Determine the [x, y] coordinate at the center of the cell enclosing the given text.  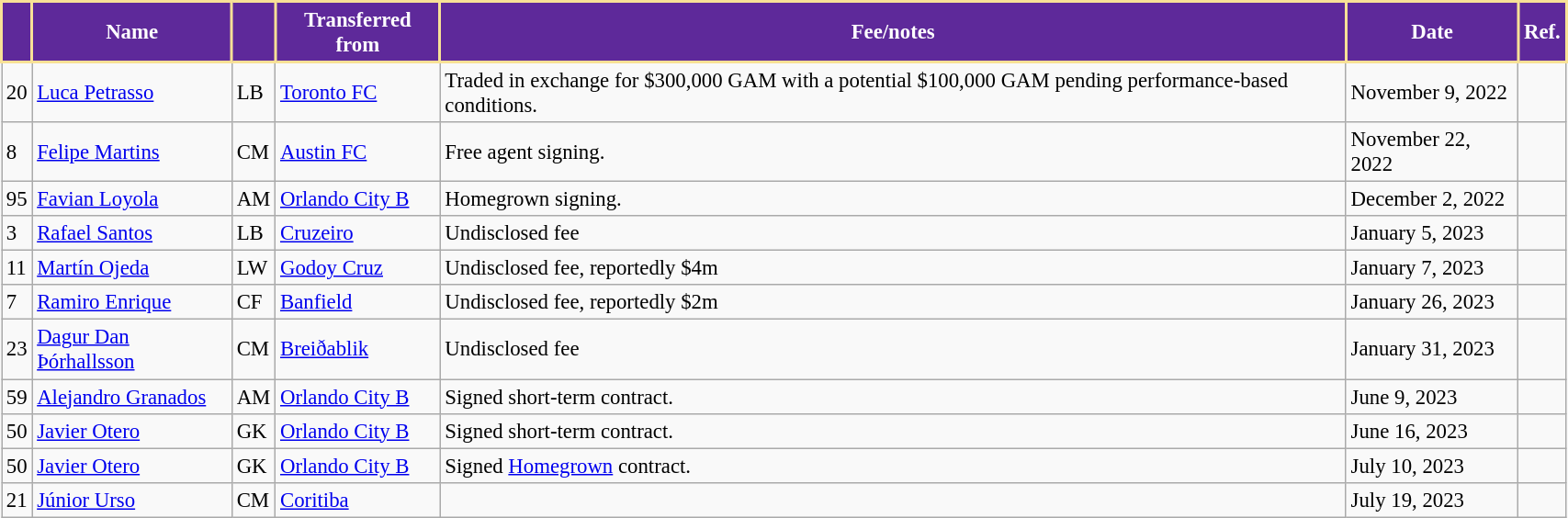
November 9, 2022 [1432, 92]
Toronto FC [358, 92]
CF [254, 302]
January 26, 2023 [1432, 302]
January 31, 2023 [1432, 349]
Júnior Urso [132, 500]
20 [17, 92]
December 2, 2022 [1432, 199]
July 19, 2023 [1432, 500]
June 9, 2023 [1432, 397]
Banfield [358, 302]
11 [17, 268]
Breiðablik [358, 349]
Traded in exchange for $300,000 GAM with a potential $100,000 GAM pending performance-based conditions. [893, 92]
Ramiro Enrique [132, 302]
21 [17, 500]
January 5, 2023 [1432, 233]
Cruzeiro [358, 233]
June 16, 2023 [1432, 431]
July 10, 2023 [1432, 466]
7 [17, 302]
Martín Ojeda [132, 268]
Homegrown signing. [893, 199]
LW [254, 268]
Name [132, 32]
Free agent signing. [893, 152]
Coritiba [358, 500]
Felipe Martins [132, 152]
Favian Loyola [132, 199]
Signed Homegrown contract. [893, 466]
Rafael Santos [132, 233]
November 22, 2022 [1432, 152]
Undisclosed fee, reportedly $4m [893, 268]
January 7, 2023 [1432, 268]
Undisclosed fee, reportedly $2m [893, 302]
23 [17, 349]
Luca Petrasso [132, 92]
Ref. [1542, 32]
95 [17, 199]
Alejandro Granados [132, 397]
8 [17, 152]
Transferred from [358, 32]
Date [1432, 32]
59 [17, 397]
Fee/notes [893, 32]
Godoy Cruz [358, 268]
Austin FC [358, 152]
Dagur Dan Þórhallsson [132, 349]
3 [17, 233]
